Output the (x, y) coordinate of the center of the cell containing the given text.  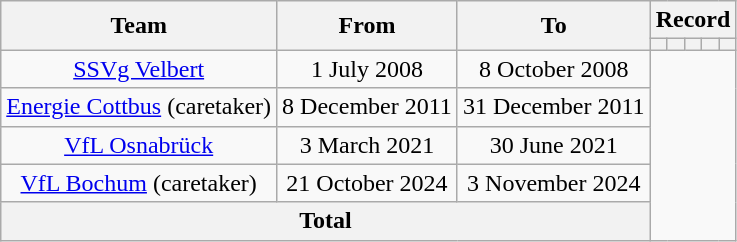
VfL Bochum (caretaker) (139, 183)
8 October 2008 (554, 69)
8 December 2011 (368, 107)
21 October 2024 (368, 183)
Energie Cottbus (caretaker) (139, 107)
From (368, 26)
Total (326, 221)
To (554, 26)
31 December 2011 (554, 107)
Team (139, 26)
3 March 2021 (368, 145)
1 July 2008 (368, 69)
3 November 2024 (554, 183)
Record (693, 20)
30 June 2021 (554, 145)
VfL Osnabrück (139, 145)
SSVg Velbert (139, 69)
